Capture the cell that displays the provided text and extract its (X, Y) central coordinate. 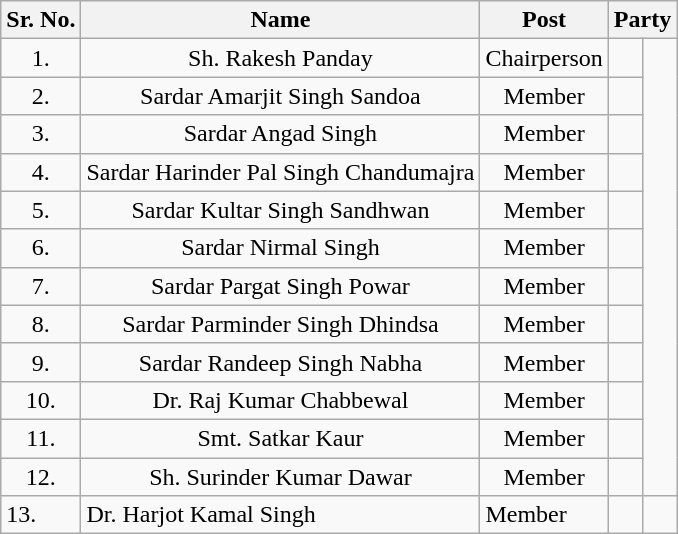
9. (41, 362)
13. (41, 515)
6. (41, 248)
7. (41, 286)
Sardar Kultar Singh Sandhwan (280, 210)
Sardar Nirmal Singh (280, 248)
Sh. Rakesh Panday (280, 58)
4. (41, 172)
5. (41, 210)
11. (41, 438)
Name (280, 20)
10. (41, 400)
Chairperson (544, 58)
Sr. No. (41, 20)
Sardar Harinder Pal Singh Chandumajra (280, 172)
Dr. Harjot Kamal Singh (280, 515)
2. (41, 96)
Sardar Angad Singh (280, 134)
3. (41, 134)
Post (544, 20)
Sardar Randeep Singh Nabha (280, 362)
Sh. Surinder Kumar Dawar (280, 477)
1. (41, 58)
Sardar Pargat Singh Powar (280, 286)
Sardar Amarjit Singh Sandoa (280, 96)
Dr. Raj Kumar Chabbewal (280, 400)
8. (41, 324)
Smt. Satkar Kaur (280, 438)
Sardar Parminder Singh Dhindsa (280, 324)
Party (642, 20)
12. (41, 477)
